Extract the [x, y] coordinate from the center of the cell holding the provided text.  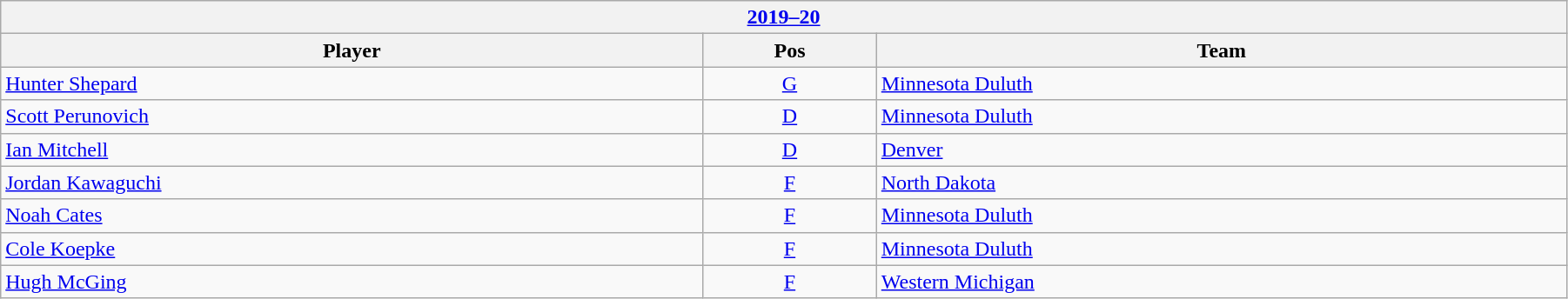
Hunter Shepard [352, 83]
2019–20 [784, 17]
Jordan Kawaguchi [352, 183]
Scott Perunovich [352, 116]
Team [1222, 50]
Western Michigan [1222, 282]
Player [352, 50]
Hugh McGing [352, 282]
Cole Koepke [352, 249]
Ian Mitchell [352, 149]
Pos [790, 50]
Noah Cates [352, 216]
North Dakota [1222, 183]
Denver [1222, 149]
G [790, 83]
